Identify which cell holds the provided text, then report its (x, y) central coordinate. 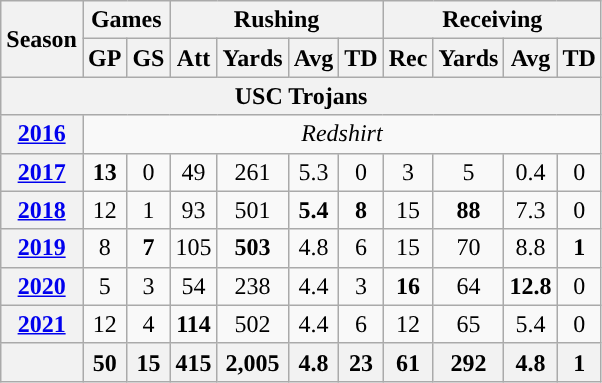
2021 (42, 324)
2016 (42, 134)
16 (408, 286)
23 (361, 362)
2020 (42, 286)
88 (468, 210)
238 (252, 286)
61 (408, 362)
70 (468, 248)
13 (104, 172)
105 (194, 248)
502 (252, 324)
12.8 (530, 286)
93 (194, 210)
Season (42, 39)
7.3 (530, 210)
2,005 (252, 362)
54 (194, 286)
Redshirt (342, 134)
8.8 (530, 248)
Rec (408, 58)
USC Trojans (302, 96)
50 (104, 362)
292 (468, 362)
5.3 (314, 172)
49 (194, 172)
261 (252, 172)
4 (148, 324)
114 (194, 324)
415 (194, 362)
0.4 (530, 172)
2018 (42, 210)
65 (468, 324)
64 (468, 286)
Games (126, 20)
Rushing (276, 20)
2019 (42, 248)
501 (252, 210)
2017 (42, 172)
GP (104, 58)
503 (252, 248)
Receiving (492, 20)
Att (194, 58)
7 (148, 248)
GS (148, 58)
